Identify which cell holds the provided text, then report its [x, y] central coordinate. 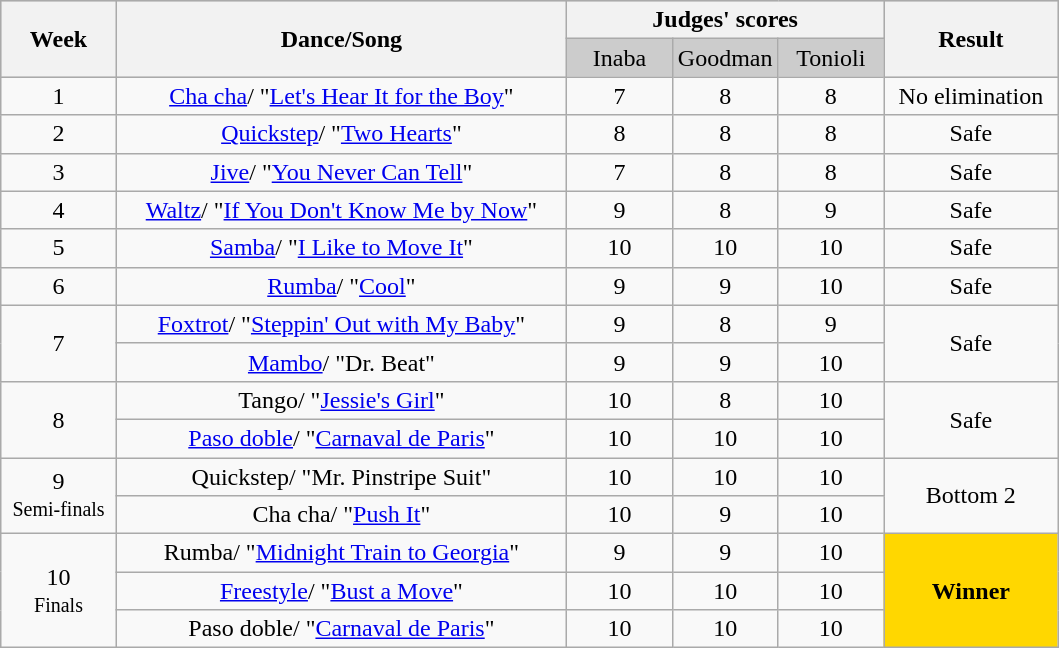
10Finals [59, 591]
Result [971, 39]
4 [59, 210]
Goodman [725, 58]
Cha cha/ "Let's Hear It for the Boy" [341, 96]
Dance/Song [341, 39]
Waltz/ "If You Don't Know Me by Now" [341, 210]
3 [59, 172]
Jive/ "You Never Can Tell" [341, 172]
6 [59, 286]
Mambo/ "Dr. Beat" [341, 362]
Tango/ "Jessie's Girl" [341, 400]
Cha cha/ "Push It" [341, 515]
9Semi-finals [59, 496]
1 [59, 96]
Judges' scores [726, 20]
Bottom 2 [971, 496]
Quickstep/ "Two Hearts" [341, 134]
Freestyle/ "Bust a Move" [341, 591]
2 [59, 134]
Rumba/ "Midnight Train to Georgia" [341, 553]
Rumba/ "Cool" [341, 286]
Tonioli [831, 58]
Quickstep/ "Mr. Pinstripe Suit" [341, 477]
No elimination [971, 96]
Week [59, 39]
Inaba [620, 58]
Foxtrot/ "Steppin' Out with My Baby" [341, 324]
5 [59, 248]
Samba/ "I Like to Move It" [341, 248]
Winner [971, 591]
